Determine the (x, y) coordinate at the center of the cell enclosing the given text.  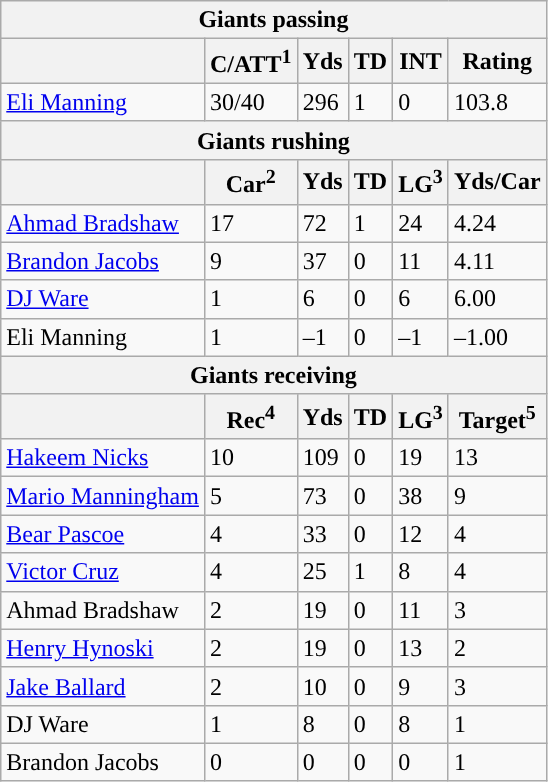
Victor Cruz (103, 572)
296 (322, 102)
38 (421, 496)
24 (421, 223)
73 (322, 496)
4.11 (497, 261)
Bear Pascoe (103, 534)
C/ATT1 (250, 62)
103.8 (497, 102)
17 (250, 223)
Hakeem Nicks (103, 458)
Henry Hynoski (103, 648)
37 (322, 261)
Giants rushing (274, 140)
25 (322, 572)
Giants receiving (274, 375)
–1.00 (497, 337)
Yds/Car (497, 182)
Giants passing (274, 20)
Mario Manningham (103, 496)
30/40 (250, 102)
12 (421, 534)
5 (250, 496)
Rec4 (250, 416)
Target5 (497, 416)
6.00 (497, 299)
109 (322, 458)
Jake Ballard (103, 686)
Car2 (250, 182)
72 (322, 223)
INT (421, 62)
Rating (497, 62)
33 (322, 534)
4.24 (497, 223)
